Detect which cell encompasses the target text, then output its [x, y] center coordinate. 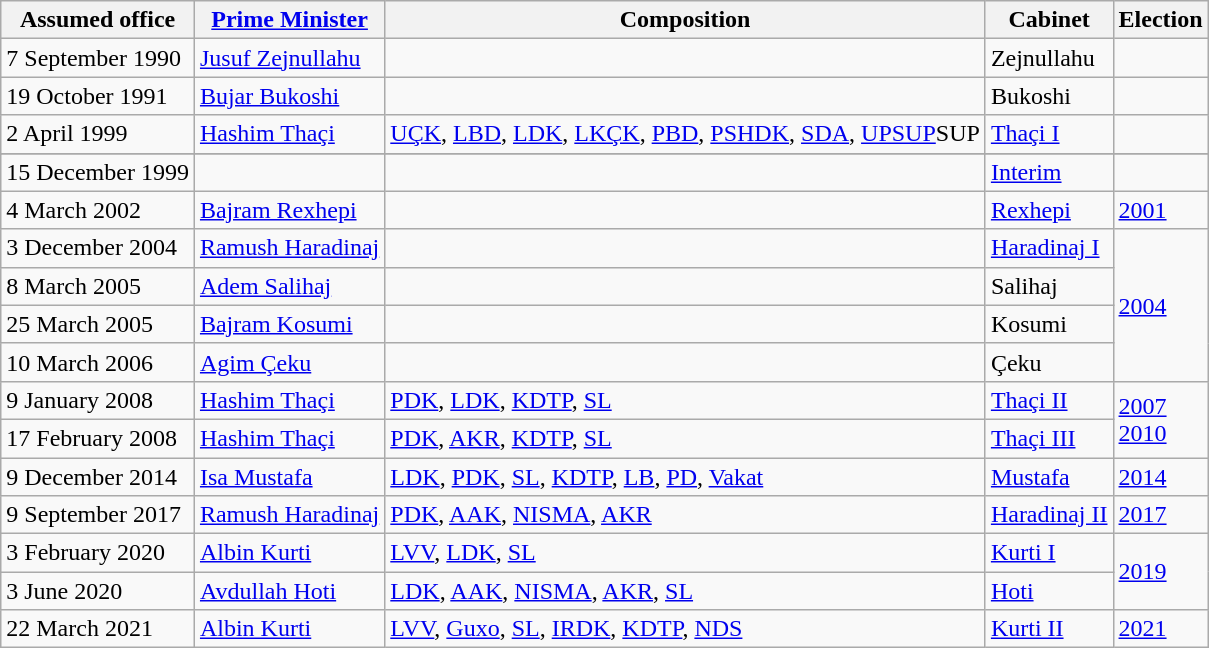
Çeku [1049, 362]
Kurti II [1049, 629]
9 December 2014 [98, 477]
3 February 2020 [98, 553]
Haradinaj II [1049, 515]
Haradinaj I [1049, 248]
UÇK, LBD, LDK, LKÇK, PBD, PSHDK, SDA, UPSUPSUP [686, 134]
9 January 2008 [98, 400]
2017 [1160, 515]
Composition [686, 20]
Prime Minister [289, 20]
Salihaj [1049, 286]
17 February 2008 [98, 438]
Isa Mustafa [289, 477]
Assumed office [98, 20]
7 September 1990 [98, 58]
25 March 2005 [98, 324]
Kurti I [1049, 553]
Adem Salihaj [289, 286]
Thaçi I [1049, 134]
19 October 1991 [98, 96]
9 September 2017 [98, 515]
Zejnullahu [1049, 58]
LVV, LDK, SL [686, 553]
Rexhepi [1049, 210]
Thaçi II [1049, 400]
LVV, Guxo, SL, IRDK, KDTP, NDS [686, 629]
2021 [1160, 629]
PDK, LDK, KDTP, SL [686, 400]
Hoti [1049, 591]
Bajram Rexhepi [289, 210]
20072010 [1160, 419]
PDK, AKR, KDTP, SL [686, 438]
2 April 1999 [98, 134]
8 March 2005 [98, 286]
22 March 2021 [98, 629]
Mustafa [1049, 477]
Bajram Kosumi [289, 324]
2004 [1160, 305]
LDK, AAK, NISMA, AKR, SL [686, 591]
Interim [1049, 172]
2001 [1160, 210]
PDK, AAK, NISMA, AKR [686, 515]
3 December 2004 [98, 248]
3 June 2020 [98, 591]
Avdullah Hoti [289, 591]
Bukoshi [1049, 96]
Cabinet [1049, 20]
10 March 2006 [98, 362]
Jusuf Zejnullahu [289, 58]
LDK, PDK, SL, KDTP, LB, PD, Vakat [686, 477]
Election [1160, 20]
15 December 1999 [98, 172]
4 March 2002 [98, 210]
2014 [1160, 477]
Thaçi III [1049, 438]
Bujar Bukoshi [289, 96]
2019 [1160, 572]
Agim Çeku [289, 362]
Kosumi [1049, 324]
